Return [X, Y] of the center of cell containing provided text 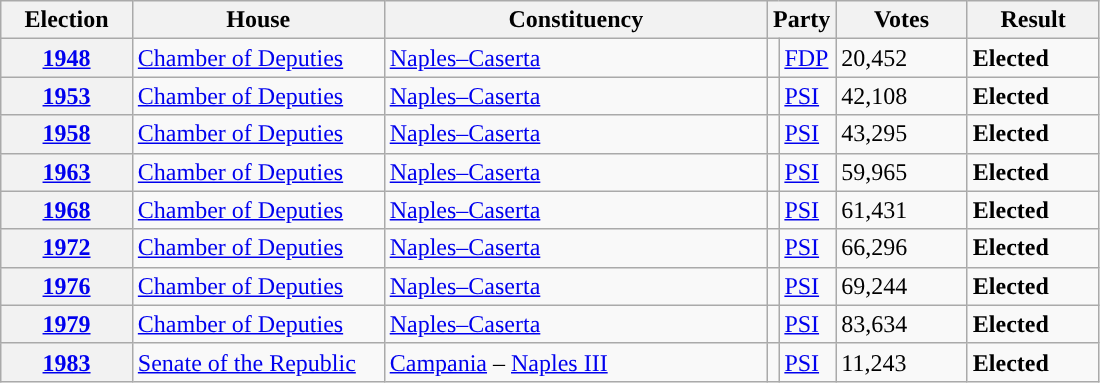
1953 [67, 96]
1972 [67, 248]
59,965 [902, 172]
83,634 [902, 324]
1979 [67, 324]
Result [1033, 20]
FDP [808, 58]
1968 [67, 210]
Votes [902, 20]
Constituency [576, 20]
Senate of the Republic [258, 362]
Campania – Naples III [576, 362]
1983 [67, 362]
1958 [67, 134]
11,243 [902, 362]
66,296 [902, 248]
20,452 [902, 58]
43,295 [902, 134]
61,431 [902, 210]
Party [801, 20]
1948 [67, 58]
69,244 [902, 286]
42,108 [902, 96]
House [258, 20]
1976 [67, 286]
Election [67, 20]
1963 [67, 172]
